Identify which cell holds the provided text, then report its (x, y) central coordinate. 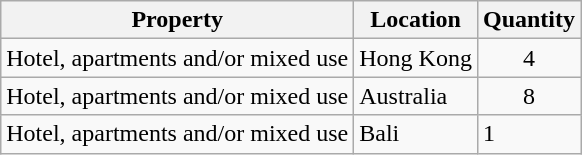
8 (528, 96)
1 (528, 134)
Hong Kong (416, 58)
4 (528, 58)
Quantity (528, 20)
Bali (416, 134)
Australia (416, 96)
Location (416, 20)
Property (178, 20)
